Capture the cell that displays the provided text and extract its (x, y) central coordinate. 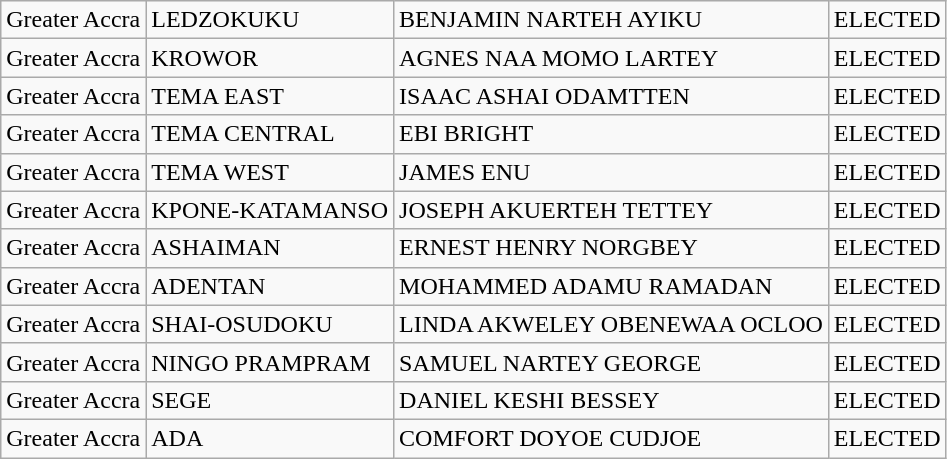
DANIEL KESHI BESSEY (612, 400)
ASHAIMAN (270, 248)
BENJAMIN NARTEH AYIKU (612, 20)
KROWOR (270, 58)
JAMES ENU (612, 172)
ADENTAN (270, 286)
NINGO PRAMPRAM (270, 362)
SEGE (270, 400)
TEMA CENTRAL (270, 134)
LEDZOKUKU (270, 20)
ERNEST HENRY NORGBEY (612, 248)
TEMA EAST (270, 96)
KPONE-KATAMANSO (270, 210)
AGNES NAA MOMO LARTEY (612, 58)
TEMA WEST (270, 172)
COMFORT DOYOE CUDJOE (612, 438)
MOHAMMED ADAMU RAMADAN (612, 286)
SHAI-OSUDOKU (270, 324)
JOSEPH AKUERTEH TETTEY (612, 210)
LINDA AKWELEY OBENEWAA OCLOO (612, 324)
EBI BRIGHT (612, 134)
ADA (270, 438)
SAMUEL NARTEY GEORGE (612, 362)
ISAAC ASHAI ODAMTTEN (612, 96)
